From the cell containing the given text, extract its center point as (X, Y) coordinate. 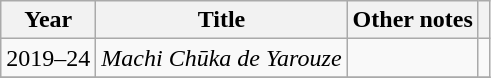
Machi Chūka de Yarouze (222, 58)
Year (48, 20)
2019–24 (48, 58)
Other notes (412, 20)
Title (222, 20)
